Return (X, Y) of the center of cell containing provided text 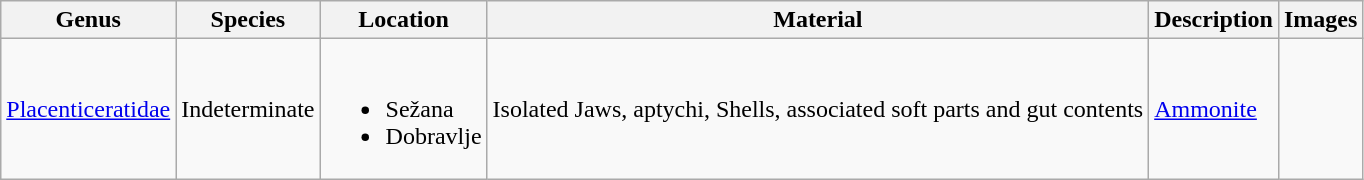
Placenticeratidae (88, 109)
Ammonite (1214, 109)
Images (1320, 20)
Species (248, 20)
Isolated Jaws, aptychi, Shells, associated soft parts and gut contents (818, 109)
Material (818, 20)
Genus (88, 20)
SežanaDobravlje (404, 109)
Location (404, 20)
Indeterminate (248, 109)
Description (1214, 20)
